Output the [x, y] coordinate of the center of the cell containing the given text.  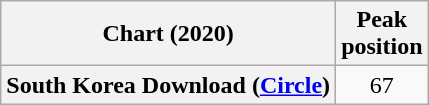
South Korea Download (Circle) [168, 85]
Chart (2020) [168, 34]
67 [382, 85]
Peakposition [382, 34]
